Provide the (X, Y) coordinate of the cell's center where the given text is located.  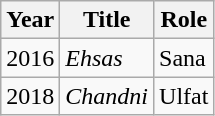
Title (107, 20)
Ehsas (107, 58)
Role (184, 20)
Sana (184, 58)
Year (30, 20)
2018 (30, 96)
Chandni (107, 96)
Ulfat (184, 96)
2016 (30, 58)
